For the text-containing cell, return its midpoint in [x, y] coordinate format. 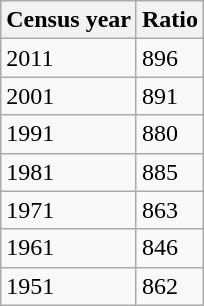
862 [170, 286]
1951 [69, 286]
1971 [69, 210]
2011 [69, 58]
1991 [69, 134]
1961 [69, 248]
Ratio [170, 20]
891 [170, 96]
885 [170, 172]
1981 [69, 172]
Census year [69, 20]
896 [170, 58]
880 [170, 134]
2001 [69, 96]
863 [170, 210]
846 [170, 248]
